Return the [X, Y] coordinate for the center point of the cell that contains the specified text.  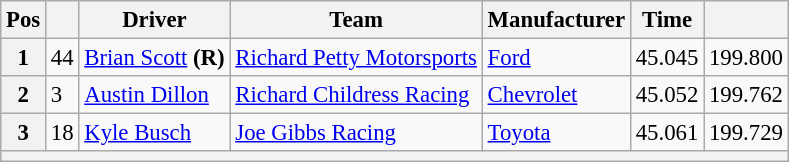
Team [356, 20]
199.729 [746, 133]
Driver [154, 20]
45.052 [666, 95]
Chevrolet [556, 95]
Kyle Busch [154, 133]
199.800 [746, 58]
1 [24, 58]
2 [24, 95]
Richard Childress Racing [356, 95]
Austin Dillon [154, 95]
Ford [556, 58]
Brian Scott (R) [154, 58]
199.762 [746, 95]
Richard Petty Motorsports [356, 58]
44 [62, 58]
Pos [24, 20]
18 [62, 133]
Manufacturer [556, 20]
45.045 [666, 58]
Time [666, 20]
Joe Gibbs Racing [356, 133]
45.061 [666, 133]
Toyota [556, 133]
